Locate the cell with the specified text and output its [X, Y] center coordinate. 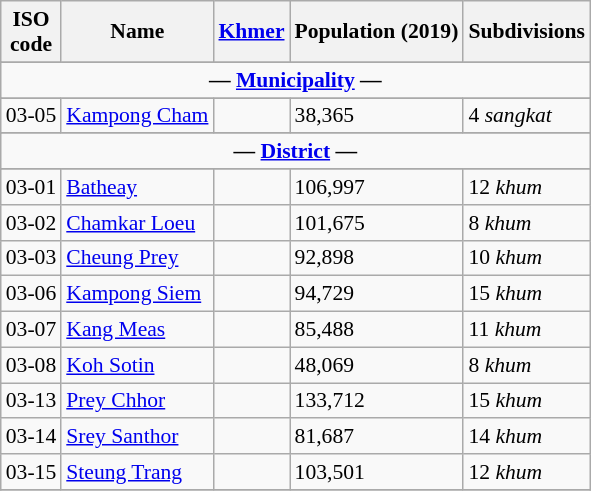
— Municipality — [296, 80]
92,898 [377, 258]
14 khum [526, 437]
85,488 [377, 330]
Srey Santhor [137, 437]
— District — [296, 152]
03-07 [31, 330]
03-05 [31, 116]
Kang Meas [137, 330]
03-03 [31, 258]
Kampong Cham [137, 116]
103,501 [377, 472]
Khmer [251, 32]
03-02 [31, 223]
ISOcode [31, 32]
03-13 [31, 401]
03-06 [31, 294]
4 sangkat [526, 116]
133,712 [377, 401]
Population (2019) [377, 32]
Koh Sotin [137, 365]
81,687 [377, 437]
03-08 [31, 365]
Batheay [137, 187]
Cheung Prey [137, 258]
106,997 [377, 187]
11 khum [526, 330]
Chamkar Loeu [137, 223]
38,365 [377, 116]
03-15 [31, 472]
Subdivisions [526, 32]
48,069 [377, 365]
101,675 [377, 223]
Name [137, 32]
03-14 [31, 437]
10 khum [526, 258]
Kampong Siem [137, 294]
94,729 [377, 294]
Prey Chhor [137, 401]
Steung Trang [137, 472]
03-01 [31, 187]
